Output the [x, y] coordinate of the center of the cell containing the given text.  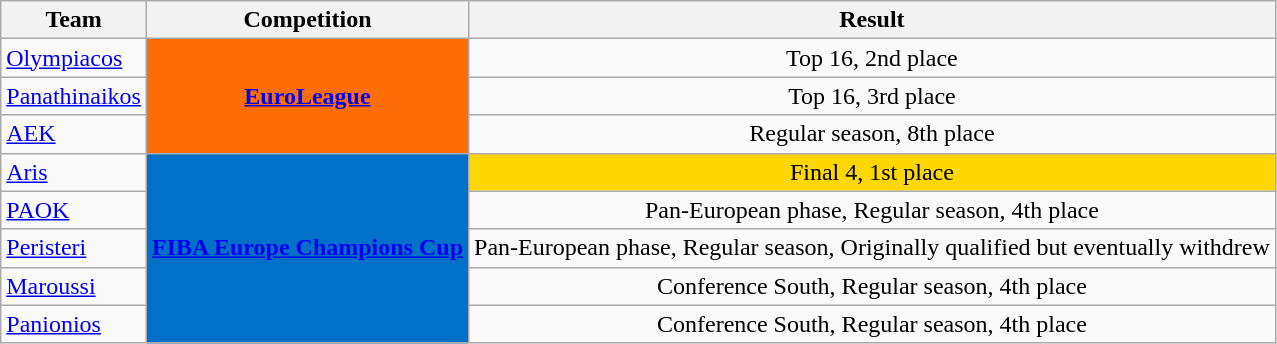
Regular season, 8th place [872, 134]
Peristeri [74, 248]
Pan-European phase, Regular season, Originally qualified but eventually withdrew [872, 248]
Result [872, 20]
Panionios [74, 324]
Olympiacos [74, 58]
Pan-European phase, Regular season, 4th place [872, 210]
Maroussi [74, 286]
Top 16, 3rd place [872, 96]
Team [74, 20]
Aris [74, 172]
PAOK [74, 210]
FIBA Europe Champions Cup [307, 248]
Panathinaikos [74, 96]
AEK [74, 134]
Competition [307, 20]
Top 16, 2nd place [872, 58]
EuroLeague [307, 96]
Final 4, 1st place [872, 172]
